Extract the [X, Y] coordinate from the center of the cell holding the provided text.  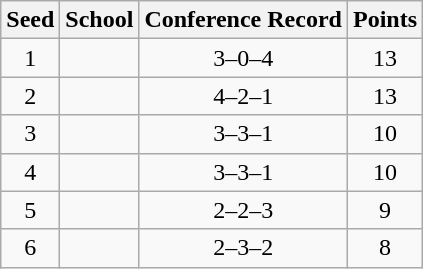
3–0–4 [244, 58]
2 [30, 96]
Seed [30, 20]
4–2–1 [244, 96]
1 [30, 58]
3 [30, 134]
4 [30, 172]
8 [384, 248]
Points [384, 20]
6 [30, 248]
School [100, 20]
9 [384, 210]
Conference Record [244, 20]
5 [30, 210]
2–3–2 [244, 248]
2–2–3 [244, 210]
